Capture the cell that displays the provided text and extract its [X, Y] central coordinate. 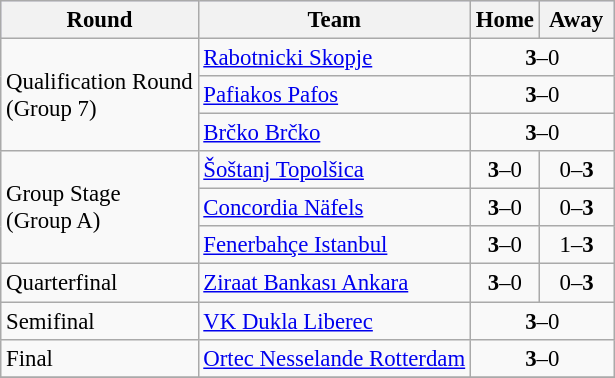
Fenerbahçe Istanbul [334, 245]
Brčko Brčko [334, 133]
Rabotnicki Skopje [334, 58]
Group Stage(Group A) [100, 208]
Team [334, 20]
Away [576, 20]
Concordia Näfels [334, 208]
Ziraat Bankası Ankara [334, 283]
Semifinal [100, 321]
Home [504, 20]
Qualification Round(Group 7) [100, 96]
Pafiakos Pafos [334, 95]
Šoštanj Topolšica [334, 170]
Final [100, 358]
Ortec Nesselande Rotterdam [334, 358]
VK Dukla Liberec [334, 321]
1–3 [576, 245]
Quarterfinal [100, 283]
Round [100, 20]
